Extract the (x, y) coordinate from the center of the cell holding the provided text.  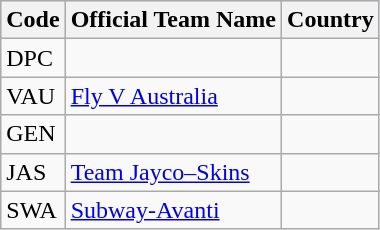
GEN (33, 134)
Country (331, 20)
Subway-Avanti (173, 210)
SWA (33, 210)
Official Team Name (173, 20)
Fly V Australia (173, 96)
VAU (33, 96)
DPC (33, 58)
Code (33, 20)
JAS (33, 172)
Team Jayco–Skins (173, 172)
